Return the (X, Y) coordinate for the center point of the cell that contains the specified text.  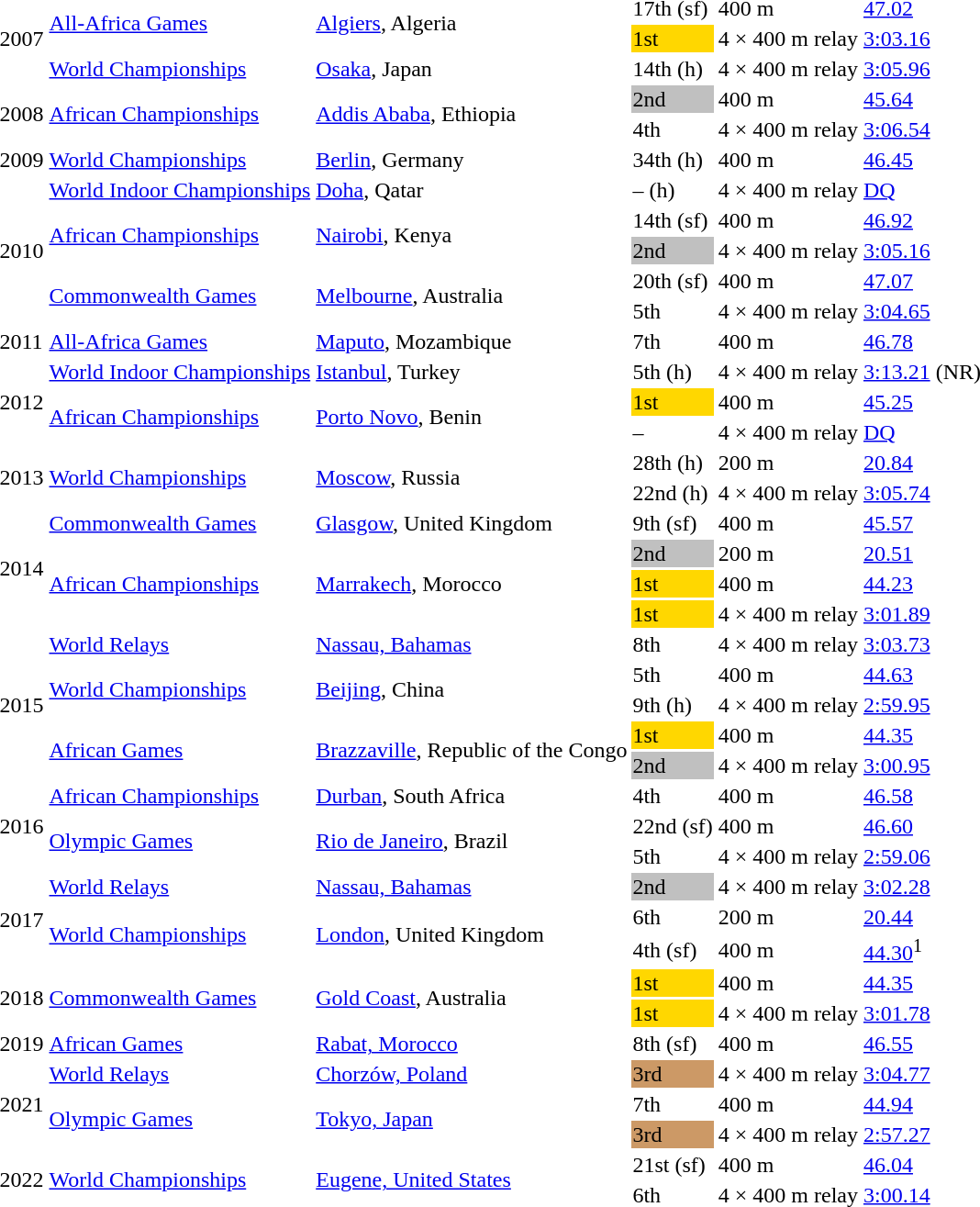
5th (h) (673, 372)
9th (h) (673, 705)
Marrakech, Morocco (472, 584)
4th (sf) (673, 950)
14th (h) (673, 69)
9th (sf) (673, 523)
Moscow, Russia (472, 477)
Maputo, Mozambique (472, 341)
Glasgow, United Kingdom (472, 523)
6th (673, 917)
All-Africa Games (180, 341)
Melbourne, Australia (472, 296)
22nd (h) (673, 493)
Gold Coast, Australia (472, 999)
8th (sf) (673, 1044)
Berlin, Germany (472, 160)
Tokyo, Japan (472, 1120)
Durban, South Africa (472, 796)
Brazzaville, Republic of the Congo (472, 751)
– (673, 432)
Addis Ababa, Ethiopia (472, 114)
Nairobi, Kenya (472, 235)
Porto Novo, Benin (472, 417)
London, United Kingdom (472, 934)
– (h) (673, 190)
8th (673, 644)
28th (h) (673, 463)
14th (sf) (673, 220)
Beijing, China (472, 690)
34th (h) (673, 160)
22nd (sf) (673, 826)
Rabat, Morocco (472, 1044)
Chorzów, Poland (472, 1074)
21st (sf) (673, 1165)
Doha, Qatar (472, 190)
Rio de Janeiro, Brazil (472, 841)
Istanbul, Turkey (472, 372)
Osaka, Japan (472, 69)
20th (sf) (673, 281)
